From the cell containing the given text, extract its center point as [X, Y] coordinate. 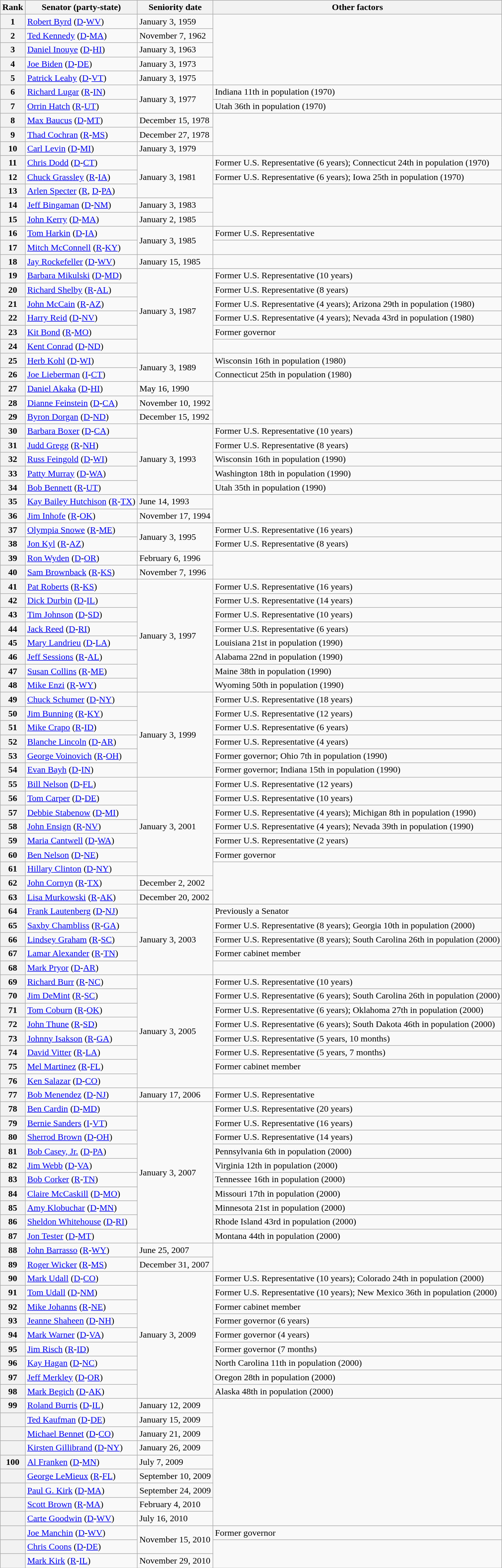
Mark Udall (D-CO) [81, 1278]
65 [13, 925]
88 [13, 1250]
42 [13, 600]
Former governor (7 months) [358, 1349]
Missouri 17th in population (2000) [358, 1194]
29 [13, 417]
31 [13, 445]
Tom Carper (D-DE) [81, 798]
40 [13, 572]
74 [13, 1052]
67 [13, 954]
43 [13, 614]
January 15, 2009 [175, 1420]
December 15, 1992 [175, 417]
January 3, 1997 [175, 636]
Washington 18th in population (1990) [358, 473]
1 [13, 22]
Former U.S. Representative (2 years) [358, 840]
55 [13, 784]
34 [13, 488]
62 [13, 883]
Mike Enzi (R-WY) [81, 685]
Jeanne Shaheen (D-NH) [81, 1321]
19 [13, 276]
Debbie Stabenow (D-MI) [81, 812]
66 [13, 939]
77 [13, 1095]
January 3, 1977 [175, 99]
Pat Roberts (R-KS) [81, 586]
Former U.S. Representative (6 years); Oklahoma 27th in population (2000) [358, 1010]
Sam Brownback (R-KS) [81, 572]
Former governor; Ohio 7th in population (1990) [358, 756]
Minnesota 21st in population (2000) [358, 1208]
Judd Gregg (R-NH) [81, 445]
Kent Conrad (D-ND) [81, 346]
Previously a Senator [358, 911]
Dick Durbin (D-IL) [81, 600]
90 [13, 1278]
January 3, 1959 [175, 22]
Indiana 11th in population (1970) [358, 92]
January 3, 2003 [175, 939]
Byron Dorgan (D-ND) [81, 417]
78 [13, 1109]
Oregon 28th in population (2000) [358, 1377]
58 [13, 826]
39 [13, 558]
Tom Coburn (R-OK) [81, 1010]
December 15, 1978 [175, 120]
Paul G. Kirk (D-MA) [81, 1490]
25 [13, 360]
Alaska 48th in population (2000) [358, 1391]
Former U.S. Representative (4 years) [358, 742]
January 3, 1993 [175, 459]
Jack Reed (D-RI) [81, 629]
2 [13, 36]
93 [13, 1321]
56 [13, 798]
May 16, 1990 [175, 388]
Rank [13, 7]
John McCain (R-AZ) [81, 304]
Tim Johnson (D-SD) [81, 614]
Sherrod Brown (D-OH) [81, 1137]
23 [13, 332]
Former U.S. Representative (10 years); New Mexico 36th in population (2000) [358, 1292]
David Vitter (R-LA) [81, 1052]
Carte Goodwin (D-WV) [81, 1518]
54 [13, 770]
Former U.S. Representative (4 years); Michigan 8th in population (1990) [358, 812]
20 [13, 290]
98 [13, 1391]
81 [13, 1151]
53 [13, 756]
49 [13, 699]
Montana 44th in population (2000) [358, 1236]
26 [13, 374]
59 [13, 840]
Olympia Snowe (R-ME) [81, 530]
72 [13, 1024]
Susan Collins (R-ME) [81, 671]
Former U.S. Representative (8 years); South Carolina 26th in population (2000) [358, 939]
June 25, 2007 [175, 1250]
John Cornyn (R-TX) [81, 883]
Mary Landrieu (D-LA) [81, 643]
60 [13, 854]
45 [13, 643]
17 [13, 247]
Jim DeMint (R-SC) [81, 996]
John Kerry (D-MA) [81, 219]
22 [13, 318]
Former U.S. Representative (5 years, 7 months) [358, 1052]
Evan Bayh (D-IN) [81, 770]
51 [13, 728]
Wyoming 50th in population (1990) [358, 685]
Jon Tester (D-MT) [81, 1236]
83 [13, 1180]
18 [13, 262]
Mel Martinez (R-FL) [81, 1066]
George LeMieux (R-FL) [81, 1476]
November 10, 1992 [175, 403]
Patrick Leahy (D-VT) [81, 78]
Bill Nelson (D-FL) [81, 784]
Blanche Lincoln (D-AR) [81, 742]
Jon Kyl (R-AZ) [81, 544]
Utah 36th in population (1970) [358, 106]
Daniel Inouye (D-HI) [81, 50]
February 6, 1996 [175, 558]
Bob Casey, Jr. (D-PA) [81, 1151]
Lisa Murkowski (R-AK) [81, 897]
Alabama 22nd in population (1990) [358, 657]
Bernie Sanders (I-VT) [81, 1123]
John Barrasso (R-WY) [81, 1250]
24 [13, 346]
January 3, 1989 [175, 367]
Lindsey Graham (R-SC) [81, 939]
Mike Crapo (R-ID) [81, 728]
Rhode Island 43rd in population (2000) [358, 1222]
Roger Wicker (R-MS) [81, 1264]
Jim Inhofe (R-OK) [81, 516]
61 [13, 869]
Hillary Clinton (D-NY) [81, 869]
January 3, 2009 [175, 1335]
57 [13, 812]
50 [13, 714]
July 16, 2010 [175, 1518]
Mark Pryor (D-AR) [81, 968]
January 3, 1963 [175, 50]
6 [13, 92]
Joe Manchin (D-WV) [81, 1533]
Jim Webb (D-VA) [81, 1165]
December 2, 2002 [175, 883]
86 [13, 1222]
January 17, 2006 [175, 1095]
John Thune (R-SD) [81, 1024]
9 [13, 134]
Scott Brown (R-MA) [81, 1504]
Joe Lieberman (I-CT) [81, 374]
January 15, 1985 [175, 262]
January 3, 1985 [175, 240]
52 [13, 742]
Mike Johanns (R-NE) [81, 1306]
Bob Menendez (D-NJ) [81, 1095]
January 3, 2007 [175, 1172]
30 [13, 431]
7 [13, 106]
Richard Burr (R-NC) [81, 982]
Max Baucus (D-MT) [81, 120]
Dianne Feinstein (D-CA) [81, 403]
Chuck Grassley (R-IA) [81, 177]
Former U.S. Representative (4 years); Nevada 39th in population (1990) [358, 826]
November 17, 1994 [175, 516]
64 [13, 911]
January 3, 1973 [175, 64]
Former U.S. Representative (4 years); Nevada 43rd in population (1980) [358, 318]
November 29, 2010 [175, 1561]
January 3, 1983 [175, 205]
95 [13, 1349]
35 [13, 502]
75 [13, 1066]
Robert Byrd (D-WV) [81, 22]
89 [13, 1264]
Former U.S. Representative (20 years) [358, 1109]
Joe Biden (D-DE) [81, 64]
32 [13, 459]
63 [13, 897]
33 [13, 473]
Senator (party-state) [81, 7]
Sheldon Whitehouse (D-RI) [81, 1222]
Ben Cardin (D-MD) [81, 1109]
3 [13, 50]
Virginia 12th in population (2000) [358, 1165]
44 [13, 629]
Russ Feingold (D-WI) [81, 459]
Tennessee 16th in population (2000) [358, 1180]
John Ensign (R-NV) [81, 826]
Former governor; Indiana 15th in population (1990) [358, 770]
Roland Burris (D-IL) [81, 1405]
January 3, 2001 [175, 826]
Wisconsin 16th in population (1980) [358, 360]
Former U.S. Representative (18 years) [358, 699]
Patty Murray (D-WA) [81, 473]
92 [13, 1306]
79 [13, 1123]
91 [13, 1292]
Richard Lugar (R-IN) [81, 92]
Maine 38th in population (1990) [358, 671]
Tom Udall (D-NM) [81, 1292]
Maria Cantwell (D-WA) [81, 840]
Louisiana 21st in population (1990) [358, 643]
July 7, 2009 [175, 1462]
Mark Kirk (R-IL) [81, 1561]
Ken Salazar (D-CO) [81, 1081]
George Voinovich (R-OH) [81, 756]
January 3, 2005 [175, 1031]
Bob Corker (R-TN) [81, 1180]
January 21, 2009 [175, 1434]
80 [13, 1137]
5 [13, 78]
Jeff Bingaman (D-NM) [81, 205]
Pennsylvania 6th in population (2000) [358, 1151]
Connecticut 25th in population (1980) [358, 374]
Former U.S. Representative (6 years); South Dakota 46th in population (2000) [358, 1024]
Herb Kohl (D-WI) [81, 360]
Former U.S. Representative (5 years, 10 months) [358, 1038]
Seniority date [175, 7]
Kay Bailey Hutchison (R-TX) [81, 502]
Carl Levin (D-MI) [81, 148]
Mitch McConnell (R-KY) [81, 247]
Lamar Alexander (R-TN) [81, 954]
Ted Kennedy (D-MA) [81, 36]
Former U.S. Representative (6 years); South Carolina 26th in population (2000) [358, 996]
76 [13, 1081]
46 [13, 657]
September 10, 2009 [175, 1476]
73 [13, 1038]
36 [13, 516]
Daniel Akaka (D-HI) [81, 388]
85 [13, 1208]
Chris Coons (D-DE) [81, 1547]
January 3, 1995 [175, 537]
Frank Lautenberg (D-NJ) [81, 911]
January 2, 1985 [175, 219]
4 [13, 64]
82 [13, 1165]
Harry Reid (D-NV) [81, 318]
Jim Risch (R-ID) [81, 1349]
November 15, 2010 [175, 1540]
Kirsten Gillibrand (D-NY) [81, 1448]
70 [13, 996]
94 [13, 1335]
97 [13, 1377]
15 [13, 219]
Former governor (4 years) [358, 1335]
84 [13, 1194]
96 [13, 1363]
Thad Cochran (R-MS) [81, 134]
Utah 35th in population (1990) [358, 488]
Jeff Merkley (D-OR) [81, 1377]
Former U.S. Representative (6 years); Connecticut 24th in population (1970) [358, 163]
Claire McCaskill (D-MO) [81, 1194]
Tom Harkin (D-IA) [81, 233]
Al Franken (D-MN) [81, 1462]
71 [13, 1010]
21 [13, 304]
Barbara Mikulski (D-MD) [81, 276]
48 [13, 685]
16 [13, 233]
Wisconsin 16th in population (1990) [358, 459]
January 3, 1975 [175, 78]
Ron Wyden (D-OR) [81, 558]
38 [13, 544]
Former U.S. Representative (4 years); Arizona 29th in population (1980) [358, 304]
Barbara Boxer (D-CA) [81, 431]
February 4, 2010 [175, 1504]
99 [13, 1405]
Former governor (6 years) [358, 1321]
Kay Hagan (D-NC) [81, 1363]
June 14, 1993 [175, 502]
41 [13, 586]
Kit Bond (R-MO) [81, 332]
Jim Bunning (R-KY) [81, 714]
Bob Bennett (R-UT) [81, 488]
10 [13, 148]
Other factors [358, 7]
27 [13, 388]
January 3, 1999 [175, 735]
September 24, 2009 [175, 1490]
Orrin Hatch (R-UT) [81, 106]
37 [13, 530]
Ben Nelson (D-NE) [81, 854]
Ted Kaufman (D-DE) [81, 1420]
November 7, 1996 [175, 572]
Chuck Schumer (D-NY) [81, 699]
December 20, 2002 [175, 897]
North Carolina 11th in population (2000) [358, 1363]
January 26, 2009 [175, 1448]
Saxby Chambliss (R-GA) [81, 925]
Mark Warner (D-VA) [81, 1335]
January 3, 1987 [175, 311]
Chris Dodd (D-CT) [81, 163]
8 [13, 120]
Amy Klobuchar (D-MN) [81, 1208]
47 [13, 671]
Richard Shelby (R-AL) [81, 290]
Jay Rockefeller (D-WV) [81, 262]
December 27, 1978 [175, 134]
28 [13, 403]
100 [13, 1462]
Arlen Specter (R, D-PA) [81, 191]
13 [13, 191]
January 3, 1979 [175, 148]
68 [13, 968]
69 [13, 982]
Johnny Isakson (R-GA) [81, 1038]
January 3, 1981 [175, 177]
11 [13, 163]
12 [13, 177]
January 12, 2009 [175, 1405]
Michael Bennet (D-CO) [81, 1434]
14 [13, 205]
December 31, 2007 [175, 1264]
November 7, 1962 [175, 36]
Former U.S. Representative (6 years); Iowa 25th in population (1970) [358, 177]
87 [13, 1236]
Jeff Sessions (R-AL) [81, 657]
Former U.S. Representative (8 years); Georgia 10th in population (2000) [358, 925]
Former U.S. Representative (10 years); Colorado 24th in population (2000) [358, 1278]
Mark Begich (D-AK) [81, 1391]
